Detect which cell encompasses the target text, then output its [X, Y] center coordinate. 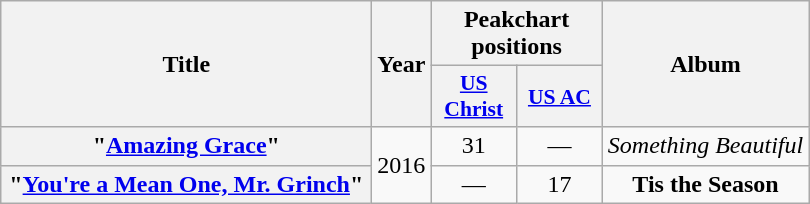
"Amazing Grace" [186, 146]
17 [560, 184]
"You're a Mean One, Mr. Grinch" [186, 184]
Tis the Season [705, 184]
Something Beautiful [705, 146]
Album [705, 64]
2016 [402, 165]
US AC [560, 96]
US Christ [474, 96]
Year [402, 64]
Title [186, 64]
31 [474, 146]
Peakchart positions [516, 34]
